Find where the given text appears and provide that cell's center as (X, Y) coordinate. 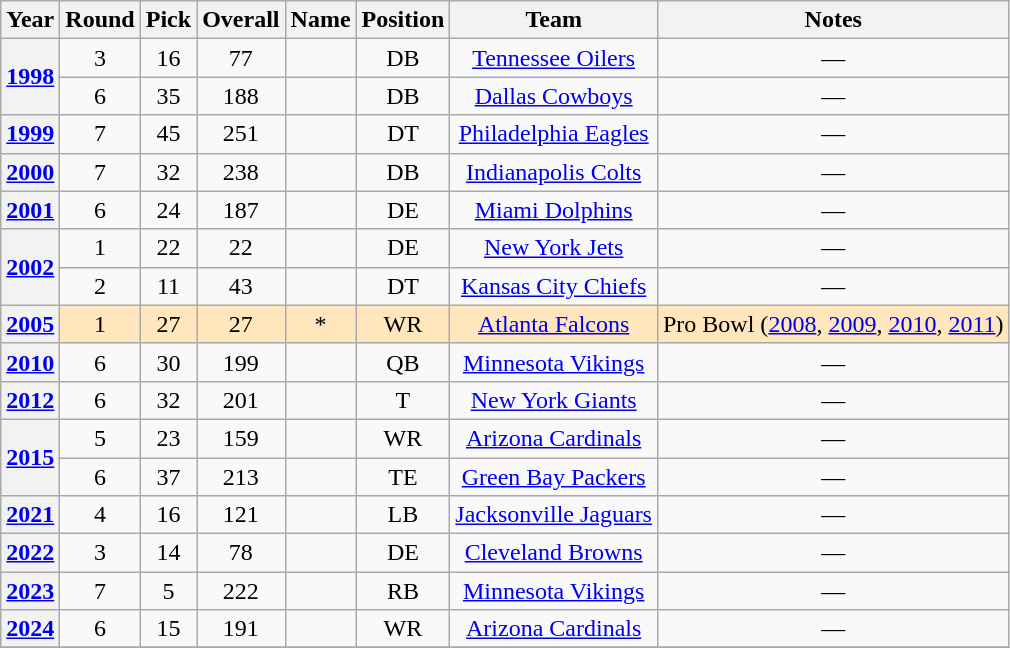
Cleveland Browns (554, 553)
238 (241, 172)
43 (241, 286)
RB (403, 591)
QB (403, 362)
35 (168, 96)
2010 (30, 362)
2022 (30, 553)
Position (403, 20)
30 (168, 362)
* (320, 324)
2021 (30, 515)
Overall (241, 20)
Kansas City Chiefs (554, 286)
222 (241, 591)
78 (241, 553)
187 (241, 210)
77 (241, 58)
201 (241, 400)
14 (168, 553)
Green Bay Packers (554, 477)
37 (168, 477)
121 (241, 515)
Tennessee Oilers (554, 58)
15 (168, 629)
24 (168, 210)
Indianapolis Colts (554, 172)
Team (554, 20)
188 (241, 96)
45 (168, 134)
2005 (30, 324)
Year (30, 20)
Dallas Cowboys (554, 96)
159 (241, 438)
191 (241, 629)
4 (100, 515)
New York Giants (554, 400)
11 (168, 286)
2001 (30, 210)
199 (241, 362)
23 (168, 438)
Pro Bowl (2008, 2009, 2010, 2011) (833, 324)
Miami Dolphins (554, 210)
Philadelphia Eagles (554, 134)
Notes (833, 20)
2012 (30, 400)
Jacksonville Jaguars (554, 515)
2023 (30, 591)
2 (100, 286)
2002 (30, 267)
Pick (168, 20)
Name (320, 20)
Round (100, 20)
2024 (30, 629)
1999 (30, 134)
251 (241, 134)
LB (403, 515)
2000 (30, 172)
TE (403, 477)
New York Jets (554, 248)
T (403, 400)
1998 (30, 77)
213 (241, 477)
Atlanta Falcons (554, 324)
2015 (30, 457)
